Search for the cell housing the specified text and yield its [X, Y] center coordinate. 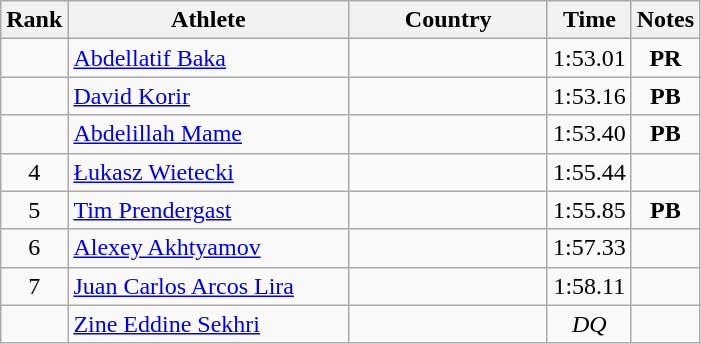
4 [34, 172]
Country [448, 20]
David Korir [208, 96]
5 [34, 210]
Notes [665, 20]
1:53.40 [589, 134]
Juan Carlos Arcos Lira [208, 286]
1:58.11 [589, 286]
Rank [34, 20]
DQ [589, 324]
Alexey Akhtyamov [208, 248]
Athlete [208, 20]
7 [34, 286]
1:55.44 [589, 172]
1:53.01 [589, 58]
1:57.33 [589, 248]
PR [665, 58]
1:55.85 [589, 210]
Łukasz Wietecki [208, 172]
6 [34, 248]
Abdellatif Baka [208, 58]
Abdelillah Mame [208, 134]
1:53.16 [589, 96]
Zine Eddine Sekhri [208, 324]
Tim Prendergast [208, 210]
Time [589, 20]
